Locate the cell with the specified text and output its [X, Y] center coordinate. 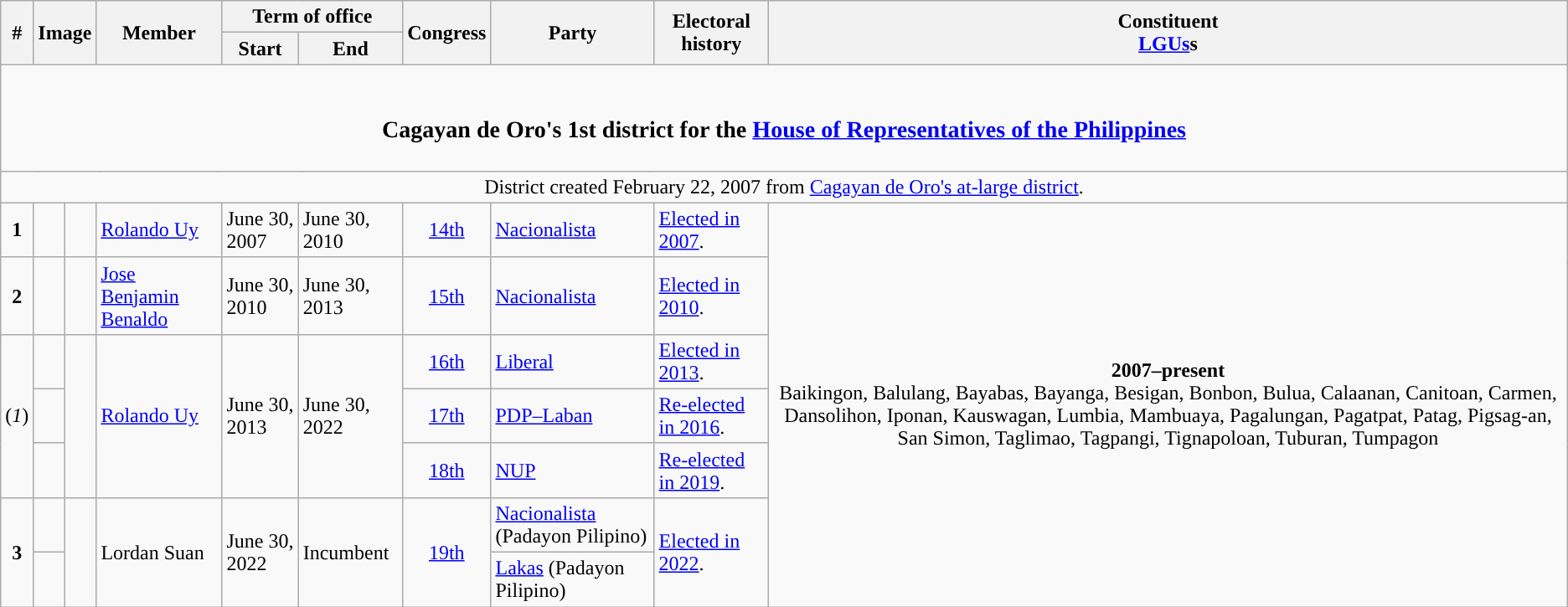
1 [17, 229]
2 [17, 296]
Elected in 2010. [712, 296]
Incumbent [350, 552]
Re-elected in 2019. [712, 471]
14th [447, 229]
Cagayan de Oro's 1st district for the House of Representatives of the Philippines [784, 117]
Party [573, 33]
15th [447, 296]
3 [17, 552]
17th [447, 415]
Nacionalista (Padayon Pilipino) [573, 524]
Lordan Suan [159, 552]
Jose Benjamin Benaldo [159, 296]
Term of office [312, 17]
16th [447, 362]
Member [159, 33]
June 30, 2007 [260, 229]
PDP–Laban [573, 415]
18th [447, 471]
Start [260, 49]
ConstituentLGUss [1168, 33]
Congress [447, 33]
District created February 22, 2007 from Cagayan de Oro's at-large district. [784, 187]
Elected in 2022. [712, 552]
Re-elected in 2016. [712, 415]
Liberal [573, 362]
Elected in 2007. [712, 229]
Image [65, 33]
(1) [17, 415]
Elected in 2013. [712, 362]
# [17, 33]
19th [447, 552]
NUP [573, 471]
End [350, 49]
Electoral history [712, 33]
Lakas (Padayon Pilipino) [573, 579]
